Scan for the cell matching the given text and deliver its (x, y) coordinate at center. 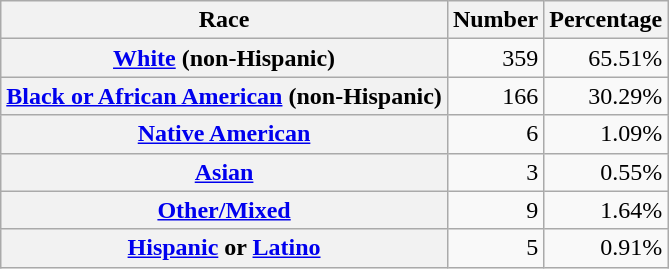
Asian (224, 172)
0.91% (606, 248)
6 (495, 134)
Native American (224, 134)
Race (224, 20)
9 (495, 210)
0.55% (606, 172)
65.51% (606, 58)
5 (495, 248)
Hispanic or Latino (224, 248)
Other/Mixed (224, 210)
1.09% (606, 134)
166 (495, 96)
359 (495, 58)
3 (495, 172)
Number (495, 20)
Percentage (606, 20)
Black or African American (non-Hispanic) (224, 96)
1.64% (606, 210)
White (non-Hispanic) (224, 58)
30.29% (606, 96)
